For the text-containing cell, return its midpoint in [x, y] coordinate format. 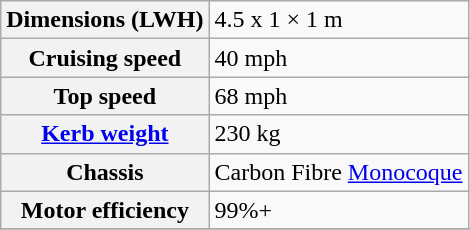
Cruising speed [105, 58]
Dimensions (LWH) [105, 20]
230 kg [338, 134]
Carbon Fibre Monocoque [338, 172]
40 mph [338, 58]
Chassis [105, 172]
99%+ [338, 210]
Kerb weight [105, 134]
Motor efficiency [105, 210]
4.5 x 1 × 1 m [338, 20]
68 mph [338, 96]
Top speed [105, 96]
